Capture the cell that displays the provided text and extract its [X, Y] central coordinate. 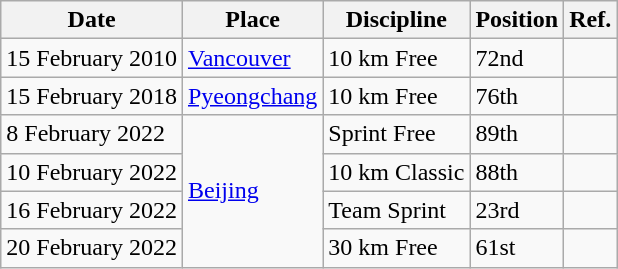
Position [517, 20]
Sprint Free [396, 134]
Pyeongchang [252, 96]
10 km Classic [396, 172]
15 February 2018 [92, 96]
16 February 2022 [92, 210]
23rd [517, 210]
88th [517, 172]
Date [92, 20]
Discipline [396, 20]
Team Sprint [396, 210]
30 km Free [396, 248]
Place [252, 20]
76th [517, 96]
89th [517, 134]
61st [517, 248]
Vancouver [252, 58]
10 February 2022 [92, 172]
20 February 2022 [92, 248]
72nd [517, 58]
Beijing [252, 191]
15 February 2010 [92, 58]
8 February 2022 [92, 134]
Ref. [590, 20]
